Provide the [x, y] coordinate of the cell's center where the given text is located.  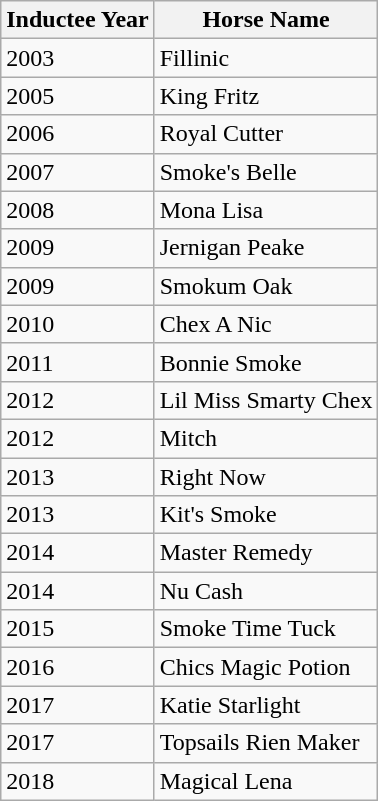
Royal Cutter [266, 134]
2006 [78, 134]
Katie Starlight [266, 705]
Lil Miss Smarty Chex [266, 400]
2005 [78, 96]
2003 [78, 58]
Nu Cash [266, 591]
2010 [78, 324]
Fillinic [266, 58]
Bonnie Smoke [266, 362]
Chex A Nic [266, 324]
2018 [78, 781]
Master Remedy [266, 553]
Mona Lisa [266, 210]
Smoke's Belle [266, 172]
King Fritz [266, 96]
2016 [78, 667]
2007 [78, 172]
Right Now [266, 477]
Smokum Oak [266, 286]
2011 [78, 362]
Jernigan Peake [266, 248]
Kit's Smoke [266, 515]
Mitch [266, 438]
Topsails Rien Maker [266, 743]
2008 [78, 210]
Horse Name [266, 20]
Inductee Year [78, 20]
Chics Magic Potion [266, 667]
Smoke Time Tuck [266, 629]
Magical Lena [266, 781]
2015 [78, 629]
